Return [X, Y] of the center of cell containing provided text 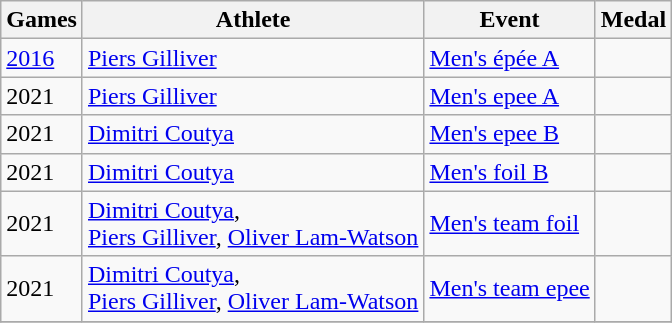
2016 [42, 58]
Men's epee B [510, 134]
Men's épée A [510, 58]
Medal [633, 20]
Men's foil B [510, 172]
Men's team foil [510, 224]
Games [42, 20]
Men's epee A [510, 96]
Men's team epee [510, 288]
Event [510, 20]
Athlete [252, 20]
